Find where the given text appears and provide that cell's center as (X, Y) coordinate. 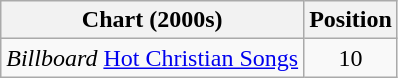
10 (351, 58)
Billboard Hot Christian Songs (152, 58)
Chart (2000s) (152, 20)
Position (351, 20)
